For the text-containing cell, return its midpoint in (x, y) coordinate format. 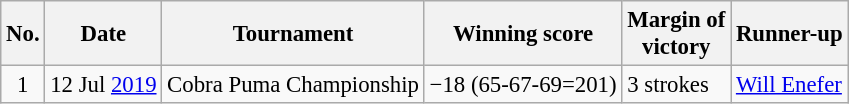
No. (23, 34)
Cobra Puma Championship (293, 85)
Date (104, 34)
Tournament (293, 34)
12 Jul 2019 (104, 85)
Will Enefer (790, 85)
Winning score (523, 34)
−18 (65-67-69=201) (523, 85)
Runner-up (790, 34)
1 (23, 85)
3 strokes (676, 85)
Margin ofvictory (676, 34)
